Locate the cell with the specified text and output its [X, Y] center coordinate. 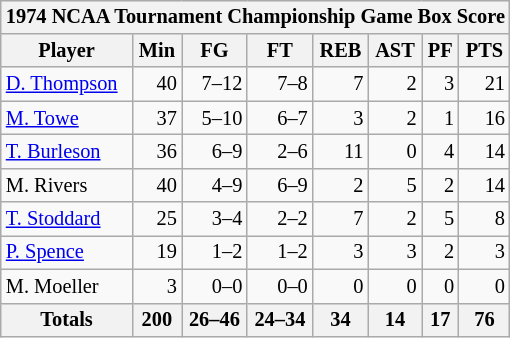
17 [440, 320]
M. Moeller [66, 286]
3–4 [214, 219]
7–12 [214, 84]
T. Stoddard [66, 219]
PTS [484, 51]
P. Spence [66, 253]
36 [157, 152]
M. Rivers [66, 185]
Player [66, 51]
PF [440, 51]
1 [440, 118]
REB [341, 51]
19 [157, 253]
76 [484, 320]
D. Thompson [66, 84]
Totals [66, 320]
8 [484, 219]
T. Burleson [66, 152]
1974 NCAA Tournament Championship Game Box Score [256, 17]
2–2 [280, 219]
4–9 [214, 185]
11 [341, 152]
25 [157, 219]
5–10 [214, 118]
21 [484, 84]
37 [157, 118]
7–8 [280, 84]
M. Towe [66, 118]
AST [394, 51]
34 [341, 320]
26–46 [214, 320]
2–6 [280, 152]
24–34 [280, 320]
FT [280, 51]
FG [214, 51]
4 [440, 152]
Min [157, 51]
16 [484, 118]
6–7 [280, 118]
200 [157, 320]
